Extract the [X, Y] coordinate from the center of the cell holding the provided text.  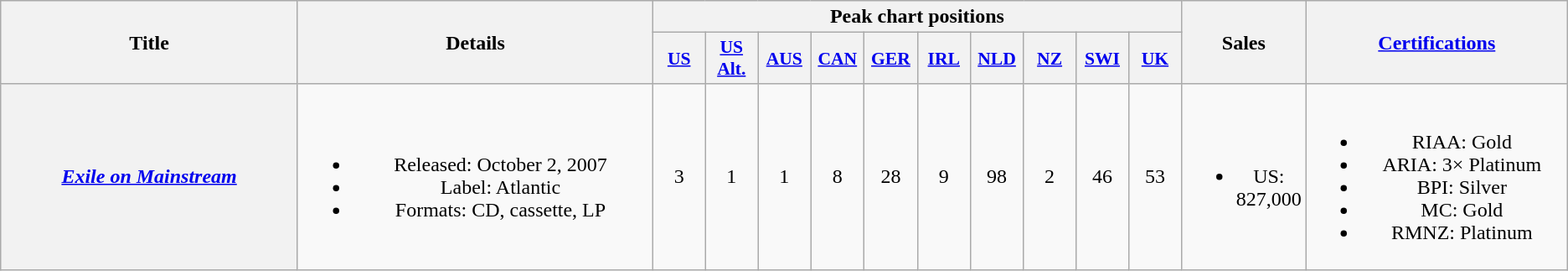
Details [475, 42]
GER [891, 59]
53 [1156, 176]
2 [1050, 176]
IRL [943, 59]
Exile on Mainstream [149, 176]
NZ [1050, 59]
CAN [838, 59]
28 [891, 176]
Certifications [1436, 42]
Peak chart positions [918, 17]
UK [1156, 59]
3 [679, 176]
US [679, 59]
9 [943, 176]
Released: October 2, 2007Label: AtlanticFormats: CD, cassette, LP [475, 176]
NLD [997, 59]
USAlt. [732, 59]
46 [1102, 176]
Title [149, 42]
SWI [1102, 59]
8 [838, 176]
US: 827,000 [1243, 176]
AUS [784, 59]
RIAA: GoldARIA: 3× PlatinumBPI: SilverMC: GoldRMNZ: Platinum [1436, 176]
Sales [1243, 42]
98 [997, 176]
